Determine the (x, y) coordinate at the center of the cell enclosing the given text.  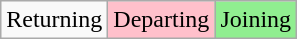
Departing (162, 20)
Joining (256, 20)
Returning (54, 20)
